Output the (X, Y) coordinate of the center of the cell containing the given text.  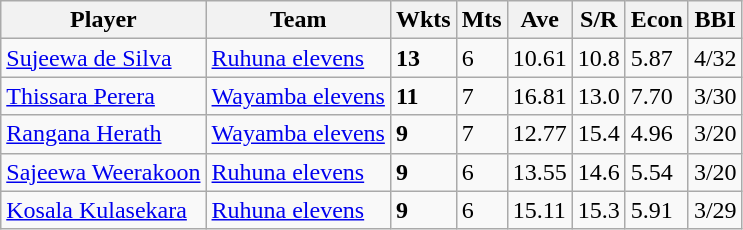
Player (104, 20)
11 (423, 96)
3/29 (715, 210)
S/R (598, 20)
5.87 (656, 58)
4.96 (656, 134)
Wkts (423, 20)
Team (298, 20)
Ave (540, 20)
10.8 (598, 58)
15.4 (598, 134)
Rangana Herath (104, 134)
Thissara Perera (104, 96)
16.81 (540, 96)
Kosala Kulasekara (104, 210)
5.91 (656, 210)
15.3 (598, 210)
Econ (656, 20)
13 (423, 58)
Sajeewa Weerakoon (104, 172)
Mts (482, 20)
3/30 (715, 96)
14.6 (598, 172)
13.0 (598, 96)
Sujeewa de Silva (104, 58)
7.70 (656, 96)
5.54 (656, 172)
13.55 (540, 172)
15.11 (540, 210)
4/32 (715, 58)
12.77 (540, 134)
BBI (715, 20)
10.61 (540, 58)
